Extract the (x, y) coordinate from the center of the cell holding the provided text.  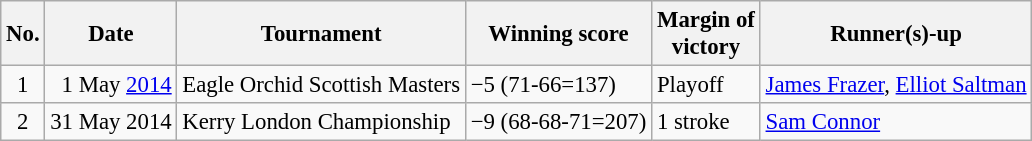
Sam Connor (896, 122)
Margin ofvictory (706, 34)
Kerry London Championship (321, 122)
Tournament (321, 34)
Date (111, 34)
31 May 2014 (111, 122)
−5 (71-66=137) (558, 85)
Eagle Orchid Scottish Masters (321, 85)
No. (23, 34)
1 May 2014 (111, 85)
Runner(s)-up (896, 34)
James Frazer, Elliot Saltman (896, 85)
2 (23, 122)
−9 (68-68-71=207) (558, 122)
Playoff (706, 85)
Winning score (558, 34)
1 stroke (706, 122)
1 (23, 85)
